From the cell containing the given text, extract its center point as [X, Y] coordinate. 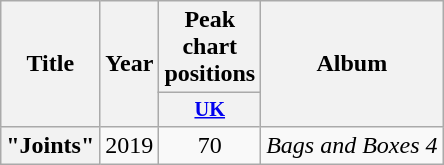
"Joints" [50, 145]
UK [210, 110]
Year [130, 64]
2019 [130, 145]
Peak chart positions [210, 47]
Bags and Boxes 4 [352, 145]
70 [210, 145]
Title [50, 64]
Album [352, 64]
